Return (x, y) of the center of cell containing provided text 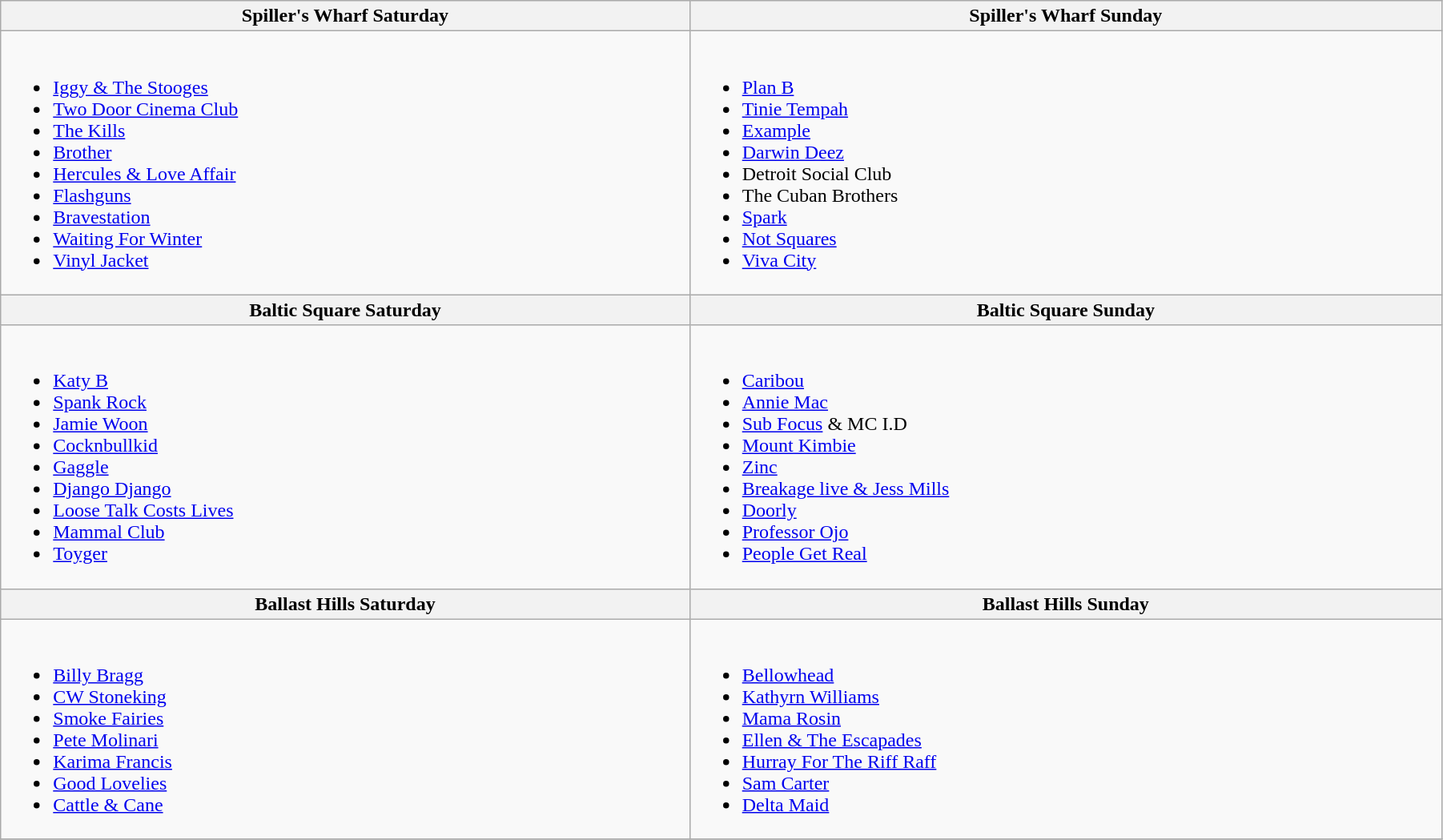
Ballast Hills Sunday (1065, 604)
Billy BraggCW StonekingSmoke FairiesPete MolinariKarima FrancisGood LoveliesCattle & Cane (345, 729)
CaribouAnnie MacSub Focus & MC I.DMount KimbieZincBreakage live & Jess MillsDoorlyProfessor OjoPeople Get Real (1065, 456)
Ballast Hills Saturday (345, 604)
BellowheadKathyrn WilliamsMama RosinEllen & The EscapadesHurray For The Riff RaffSam CarterDelta Maid (1065, 729)
Spiller's Wharf Sunday (1065, 16)
Baltic Square Sunday (1065, 310)
Plan BTinie TempahExampleDarwin DeezDetroit Social ClubThe Cuban BrothersSparkNot SquaresViva City (1065, 163)
Katy BSpank RockJamie WoonCocknbullkidGaggleDjango DjangoLoose Talk Costs LivesMammal ClubToyger (345, 456)
Iggy & The StoogesTwo Door Cinema ClubThe KillsBrotherHercules & Love AffairFlashgunsBravestationWaiting For WinterVinyl Jacket (345, 163)
Baltic Square Saturday (345, 310)
Spiller's Wharf Saturday (345, 16)
